Capture the cell that displays the provided text and extract its [x, y] central coordinate. 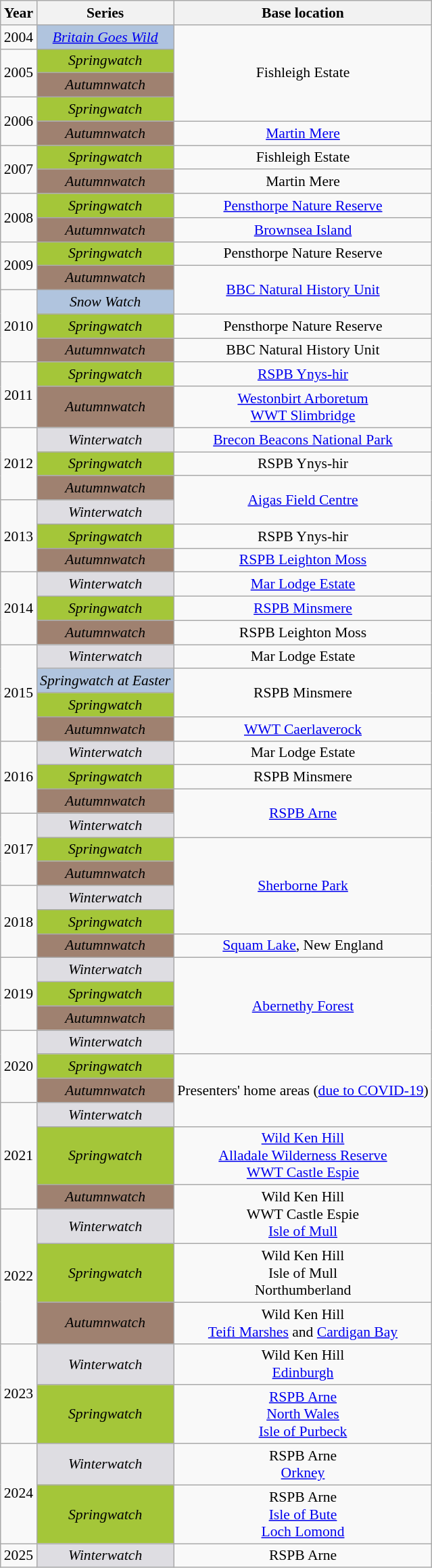
Year [19, 13]
2009 [19, 265]
Wild Ken Hill WWT Castle Espie Isle of Mull [303, 1215]
Series [105, 13]
2007 [19, 169]
2019 [19, 994]
Springwatch at Easter [105, 681]
2022 [19, 1277]
2020 [19, 1066]
Wild Ken HillAlladale Wilderness ReserveWWT Castle Espie [303, 1155]
2005 [19, 73]
Brecon Beacons National Park [303, 440]
2013 [19, 536]
Wild Ken HillTeifi Marshes and Cardigan Bay [303, 1323]
2016 [19, 777]
Snow Watch [105, 302]
2015 [19, 693]
Abernethy Forest [303, 1006]
Wild Ken HillIsle of MullNorthumberland [303, 1273]
2018 [19, 921]
Westonbirt ArboretumWWT Slimbridge [303, 407]
RSPB ArneIsle of ButeLoch Lomond [303, 1514]
RSPB ArneOrkney [303, 1464]
Presenters' home areas (due to COVID-19) [303, 1090]
Base location [303, 13]
2010 [19, 326]
2006 [19, 122]
RSPB ArneNorth WalesIsle of Purbeck [303, 1415]
WWT Caerlaverock [303, 729]
2025 [19, 1556]
2024 [19, 1494]
2014 [19, 609]
Squam Lake, New England [303, 946]
Wild Ken HillEdinburgh [303, 1364]
2012 [19, 464]
2004 [19, 37]
2017 [19, 850]
2023 [19, 1393]
Britain Goes Wild [105, 37]
2011 [19, 395]
Brownsea Island [303, 230]
2008 [19, 218]
Aigas Field Centre [303, 501]
Sherborne Park [303, 885]
2021 [19, 1156]
